Identify which cell holds the provided text, then report its (x, y) central coordinate. 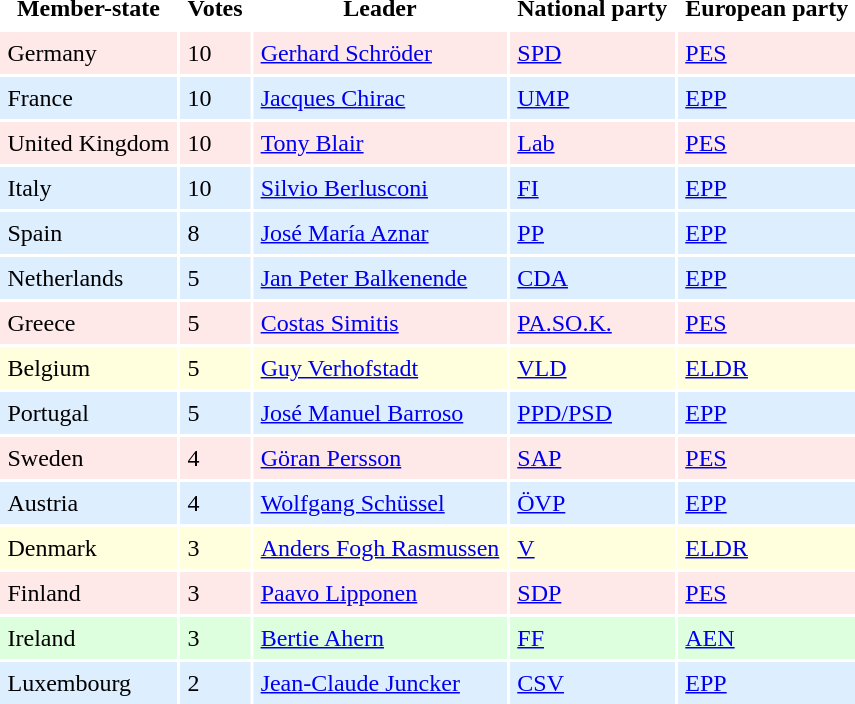
PA.SO.K. (592, 323)
José María Aznar (380, 233)
ÖVP (592, 503)
Guy Verhofstadt (380, 368)
France (88, 98)
SAP (592, 458)
V (592, 548)
PP (592, 233)
Portugal (88, 413)
Ireland (88, 638)
José Manuel Barroso (380, 413)
Gerhard Schröder (380, 53)
SDP (592, 593)
Paavo Lipponen (380, 593)
Spain (88, 233)
Lab (592, 143)
Finland (88, 593)
2 (215, 683)
Bertie Ahern (380, 638)
PPD/PSD (592, 413)
VLD (592, 368)
Jacques Chirac (380, 98)
Göran Persson (380, 458)
Netherlands (88, 278)
Luxembourg (88, 683)
Denmark (88, 548)
Silvio Berlusconi (380, 188)
UMP (592, 98)
Austria (88, 503)
CDA (592, 278)
Sweden (88, 458)
Greece (88, 323)
Belgium (88, 368)
Italy (88, 188)
Wolfgang Schüssel (380, 503)
Anders Fogh Rasmussen (380, 548)
Germany (88, 53)
CSV (592, 683)
United Kingdom (88, 143)
FF (592, 638)
FI (592, 188)
Tony Blair (380, 143)
Costas Simitis (380, 323)
Jan Peter Balkenende (380, 278)
Jean-Claude Juncker (380, 683)
SPD (592, 53)
8 (215, 233)
